Locate the cell with the specified text and output its [X, Y] center coordinate. 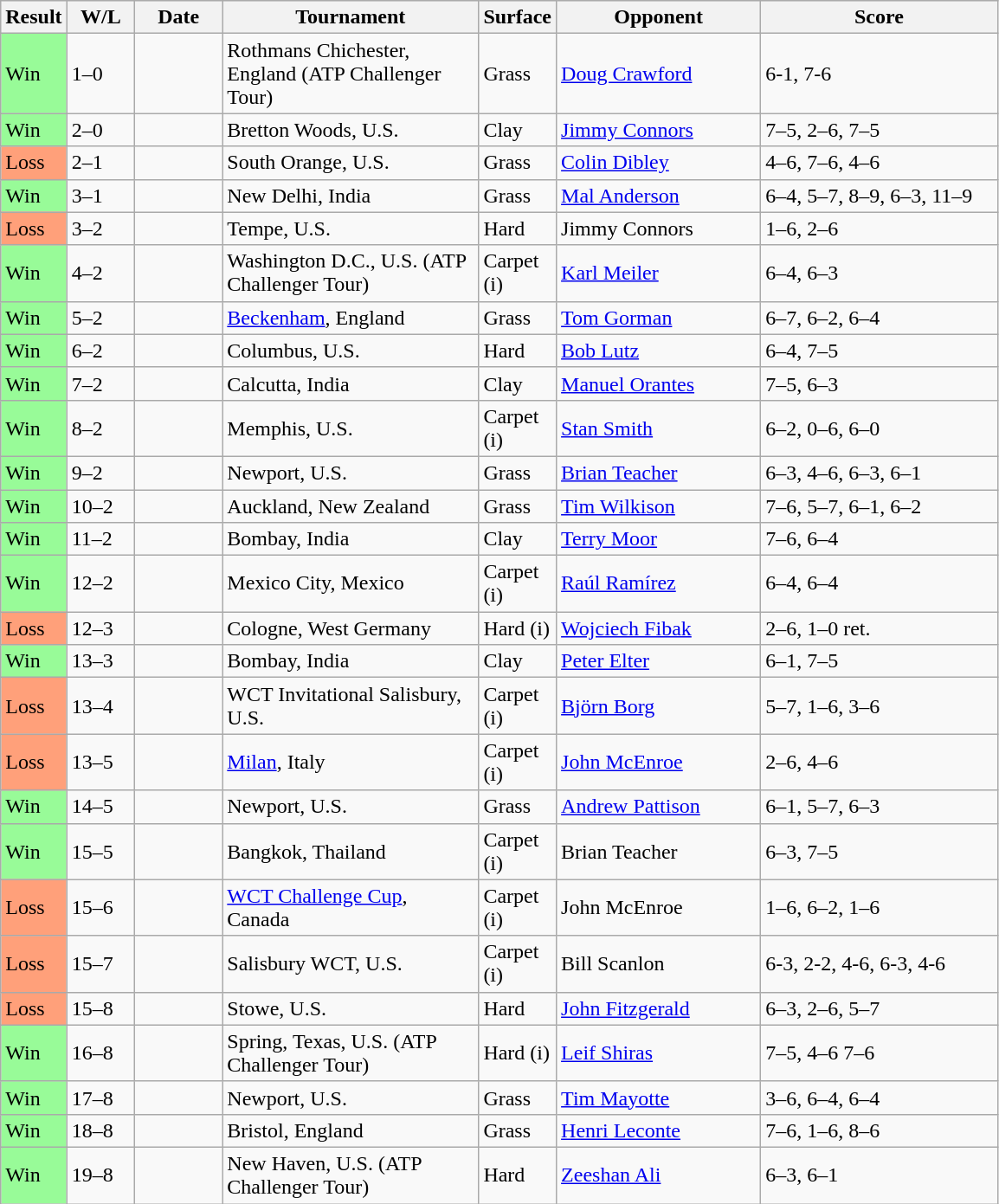
6–2 [100, 351]
15–6 [100, 907]
9–2 [100, 473]
13–4 [100, 706]
Tempe, U.S. [351, 229]
7–6, 6–4 [880, 539]
4–2 [100, 274]
Rothmans Chichester, England (ATP Challenger Tour) [351, 74]
14–5 [100, 807]
13–3 [100, 661]
6–4, 6–3 [880, 274]
Bretton Woods, U.S. [351, 130]
12–3 [100, 628]
6–3, 7–5 [880, 852]
Doug Crawford [659, 74]
7–6, 5–7, 6–1, 6–2 [880, 506]
Cologne, West Germany [351, 628]
13–5 [100, 762]
Tournament [351, 17]
Calcutta, India [351, 383]
3–6, 6–4, 6–4 [880, 1098]
6–7, 6–2, 6–4 [880, 318]
6–3, 4–6, 6–3, 6–1 [880, 473]
6–3, 2–6, 5–7 [880, 1008]
Surface [518, 17]
7–2 [100, 383]
6–3, 6–1 [880, 1175]
15–8 [100, 1008]
Mexico City, Mexico [351, 583]
Stowe, U.S. [351, 1008]
Manuel Orantes [659, 383]
WCT Invitational Salisbury, U.S. [351, 706]
6–2, 0–6, 6–0 [880, 428]
W/L [100, 17]
Leif Shiras [659, 1053]
Score [880, 17]
2–6, 1–0 ret. [880, 628]
New Delhi, India [351, 196]
Karl Meiler [659, 274]
Zeeshan Ali [659, 1175]
5–2 [100, 318]
1–6, 6–2, 1–6 [880, 907]
6–1, 7–5 [880, 661]
4–6, 7–6, 4–6 [880, 163]
7–5, 2–6, 7–5 [880, 130]
6–4, 6–4 [880, 583]
1–6, 2–6 [880, 229]
Peter Elter [659, 661]
Stan Smith [659, 428]
2–0 [100, 130]
Date [178, 17]
Bob Lutz [659, 351]
Bristol, England [351, 1130]
Tim Mayotte [659, 1098]
8–2 [100, 428]
2–6, 4–6 [880, 762]
Henri Leconte [659, 1130]
17–8 [100, 1098]
11–2 [100, 539]
Wojciech Fibak [659, 628]
WCT Challenge Cup, Canada [351, 907]
Auckland, New Zealand [351, 506]
6–4, 7–5 [880, 351]
Mal Anderson [659, 196]
19–8 [100, 1175]
Bangkok, Thailand [351, 852]
Colin Dibley [659, 163]
18–8 [100, 1130]
Memphis, U.S. [351, 428]
Milan, Italy [351, 762]
15–5 [100, 852]
Opponent [659, 17]
6–1, 5–7, 6–3 [880, 807]
John Fitzgerald [659, 1008]
7–5, 6–3 [880, 383]
Tim Wilkison [659, 506]
Bill Scanlon [659, 964]
10–2 [100, 506]
15–7 [100, 964]
1–0 [100, 74]
12–2 [100, 583]
3–1 [100, 196]
2–1 [100, 163]
Spring, Texas, U.S. (ATP Challenger Tour) [351, 1053]
Columbus, U.S. [351, 351]
Tom Gorman [659, 318]
Björn Borg [659, 706]
6-3, 2-2, 4-6, 6-3, 4-6 [880, 964]
South Orange, U.S. [351, 163]
New Haven, U.S. (ATP Challenger Tour) [351, 1175]
3–2 [100, 229]
Raúl Ramírez [659, 583]
6-1, 7-6 [880, 74]
Salisbury WCT, U.S. [351, 964]
16–8 [100, 1053]
7–5, 4–6 7–6 [880, 1053]
Beckenham, England [351, 318]
6–4, 5–7, 8–9, 6–3, 11–9 [880, 196]
Result [34, 17]
Terry Moor [659, 539]
7–6, 1–6, 8–6 [880, 1130]
Washington D.C., U.S. (ATP Challenger Tour) [351, 274]
5–7, 1–6, 3–6 [880, 706]
Andrew Pattison [659, 807]
